From the cell containing the given text, extract its center point as [x, y] coordinate. 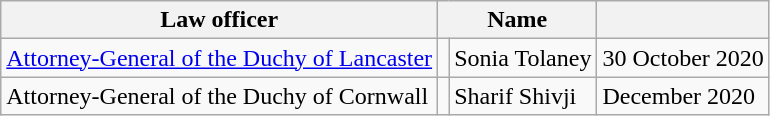
Name [518, 20]
30 October 2020 [683, 58]
Attorney-General of the Duchy of Cornwall [220, 96]
Sharif Shivji [523, 96]
Attorney-General of the Duchy of Lancaster [220, 58]
Sonia Tolaney [523, 58]
Law officer [220, 20]
December 2020 [683, 96]
